Output the [X, Y] coordinate of the center of the cell containing the given text.  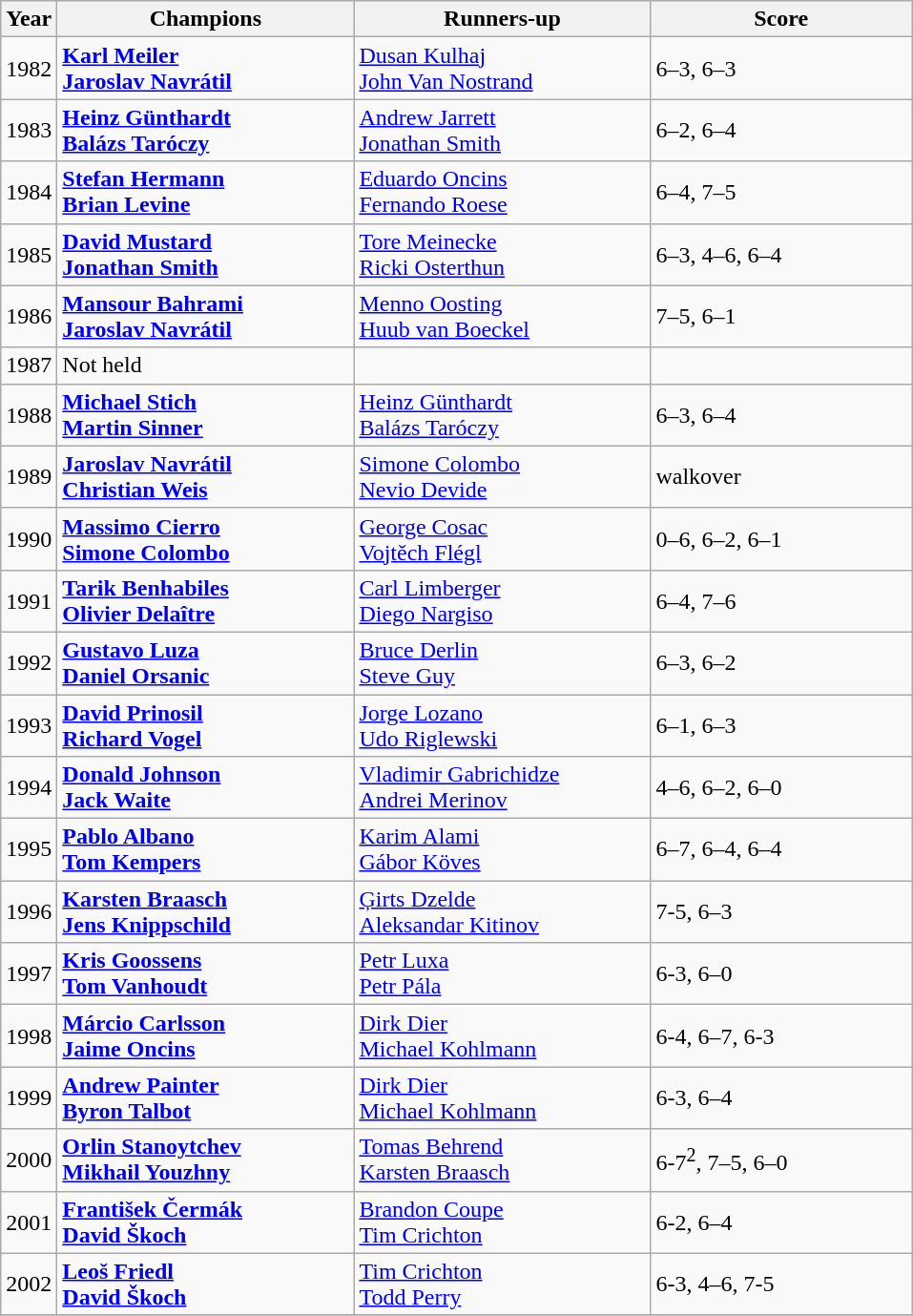
Vladimir Gabrichidze Andrei Merinov [502, 788]
1997 [29, 973]
Year [29, 19]
6-3, 6–0 [781, 973]
6–3, 6–3 [781, 69]
1990 [29, 538]
7-5, 6–3 [781, 912]
6-3, 4–6, 7-5 [781, 1285]
Petr Luxa Petr Pála [502, 973]
1994 [29, 788]
1983 [29, 130]
6–7, 6–4, 6–4 [781, 849]
4–6, 6–2, 6–0 [781, 788]
1992 [29, 662]
Mansour Bahrami Jaroslav Navrátil [206, 317]
David Prinosil Richard Vogel [206, 725]
Dusan Kulhaj John Van Nostrand [502, 69]
6–3, 6–4 [781, 414]
walkover [781, 477]
Leoš Friedl David Škoch [206, 1285]
6–1, 6–3 [781, 725]
1987 [29, 366]
6–3, 4–6, 6–4 [781, 254]
2001 [29, 1222]
Michael Stich Martin Sinner [206, 414]
Orlin Stanoytchev Mikhail Youzhny [206, 1160]
Karsten Braasch Jens Knippschild [206, 912]
1999 [29, 1097]
Tomas Behrend Karsten Braasch [502, 1160]
George Cosac Vojtěch Flégl [502, 538]
Menno Oosting Huub van Boeckel [502, 317]
Bruce Derlin Steve Guy [502, 662]
Stefan Hermann Brian Levine [206, 193]
1988 [29, 414]
Andrew Jarrett Jonathan Smith [502, 130]
1982 [29, 69]
6–3, 6–2 [781, 662]
1985 [29, 254]
Score [781, 19]
1989 [29, 477]
Eduardo Oncins Fernando Roese [502, 193]
Not held [206, 366]
6-4, 6–7, 6-3 [781, 1036]
Tore Meinecke Ricki Osterthun [502, 254]
2002 [29, 1285]
6-3, 6–4 [781, 1097]
6–2, 6–4 [781, 130]
7–5, 6–1 [781, 317]
Tim Crichton Todd Perry [502, 1285]
Márcio Carlsson Jaime Oncins [206, 1036]
6–4, 7–6 [781, 601]
1993 [29, 725]
Carl Limberger Diego Nargiso [502, 601]
Donald Johnson Jack Waite [206, 788]
1996 [29, 912]
Ģirts Dzelde Aleksandar Kitinov [502, 912]
Tarik Benhabiles Olivier Delaître [206, 601]
Massimo Cierro Simone Colombo [206, 538]
Kris Goossens Tom Vanhoudt [206, 973]
6–4, 7–5 [781, 193]
1995 [29, 849]
6-2, 6–4 [781, 1222]
Jorge Lozano Udo Riglewski [502, 725]
0–6, 6–2, 6–1 [781, 538]
Simone Colombo Nevio Devide [502, 477]
František Čermák David Škoch [206, 1222]
1984 [29, 193]
1986 [29, 317]
Pablo Albano Tom Kempers [206, 849]
Andrew Painter Byron Talbot [206, 1097]
Runners-up [502, 19]
Brandon Coupe Tim Crichton [502, 1222]
1991 [29, 601]
2000 [29, 1160]
Karim Alami Gábor Köves [502, 849]
Jaroslav Navrátil Christian Weis [206, 477]
Gustavo Luza Daniel Orsanic [206, 662]
Karl Meiler Jaroslav Navrátil [206, 69]
Champions [206, 19]
1998 [29, 1036]
David Mustard Jonathan Smith [206, 254]
6-72, 7–5, 6–0 [781, 1160]
